Output the (X, Y) coordinate of the center of the cell containing the given text.  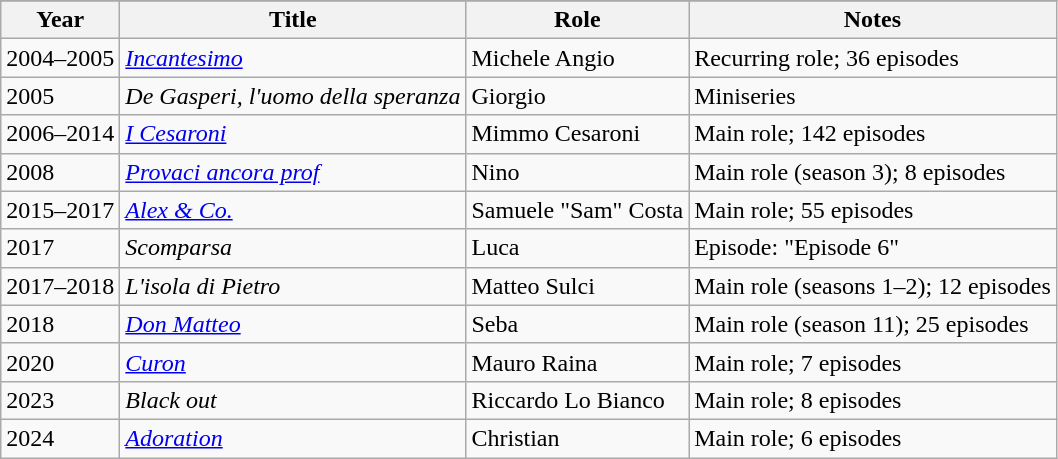
2015–2017 (60, 210)
Giorgio (578, 96)
Miniseries (873, 96)
Notes (873, 20)
Main role (season 11); 25 episodes (873, 324)
Nino (578, 172)
Luca (578, 248)
Scomparsa (293, 248)
2020 (60, 362)
Main role; 7 episodes (873, 362)
Provaci ancora prof (293, 172)
2024 (60, 438)
Recurring role; 36 episodes (873, 58)
Main role; 6 episodes (873, 438)
Main role (season 3); 8 episodes (873, 172)
2008 (60, 172)
I Cesaroni (293, 134)
L'isola di Pietro (293, 286)
2006–2014 (60, 134)
Year (60, 20)
Samuele "Sam" Costa (578, 210)
Mauro Raina (578, 362)
2018 (60, 324)
Incantesimo (293, 58)
Alex & Co. (293, 210)
Title (293, 20)
2017 (60, 248)
Mimmo Cesaroni (578, 134)
Episode: "Episode 6" (873, 248)
Main role; 8 episodes (873, 400)
2023 (60, 400)
Black out (293, 400)
Role (578, 20)
2017–2018 (60, 286)
Main role (seasons 1–2); 12 episodes (873, 286)
2005 (60, 96)
Main role; 55 episodes (873, 210)
Riccardo Lo Bianco (578, 400)
Seba (578, 324)
Michele Angio (578, 58)
De Gasperi, l'uomo della speranza (293, 96)
Don Matteo (293, 324)
Curon (293, 362)
2004–2005 (60, 58)
Adoration (293, 438)
Main role; 142 episodes (873, 134)
Christian (578, 438)
Matteo Sulci (578, 286)
